Identify which cell holds the provided text, then report its [X, Y] central coordinate. 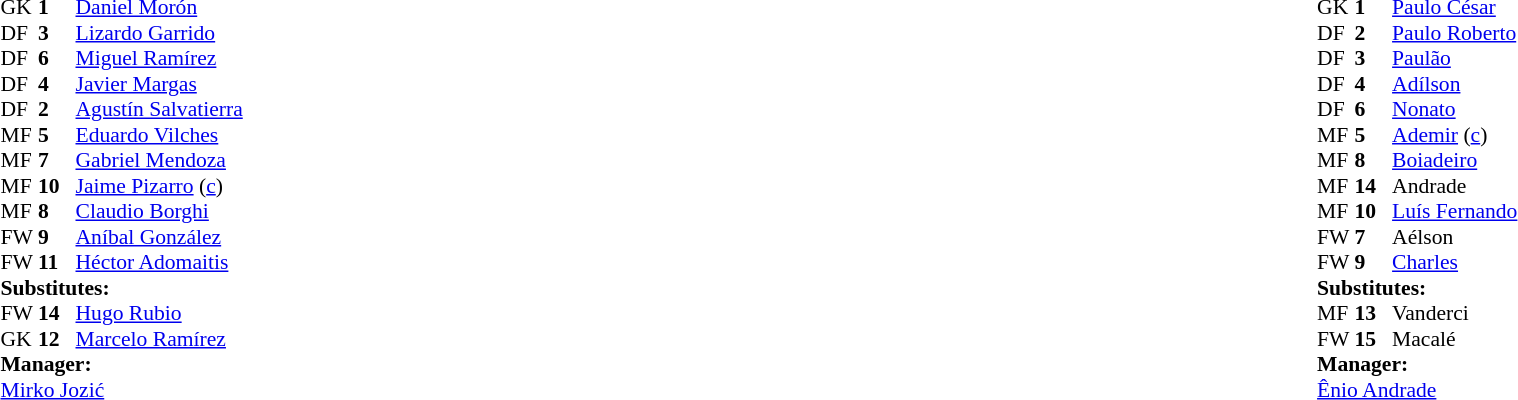
Jaime Pizarro (c) [160, 186]
Lizardo Garrido [160, 33]
Paulo Roberto [1454, 33]
GK [19, 339]
Gabriel Mendoza [160, 161]
Vanderci [1454, 313]
Claudio Borghi [160, 211]
Charles [1454, 263]
Andrade [1454, 186]
Eduardo Vilches [160, 135]
Hugo Rubio [160, 313]
Aélson [1454, 237]
11 [57, 263]
Adílson [1454, 84]
15 [1374, 339]
Macalé [1454, 339]
Aníbal González [160, 237]
Marcelo Ramírez [160, 339]
Paulão [1454, 59]
Boiadeiro [1454, 161]
13 [1374, 313]
Héctor Adomaitis [160, 263]
Javier Margas [160, 84]
Miguel Ramírez [160, 59]
Luís Fernando [1454, 211]
Agustín Salvatierra [160, 109]
Nonato [1454, 109]
Ademir (c) [1454, 135]
12 [57, 339]
